Output the (X, Y) coordinate of the center of the cell containing the given text.  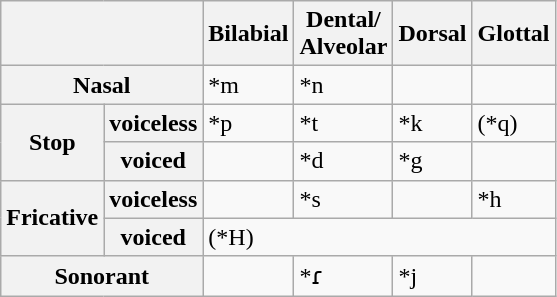
*t (344, 123)
Glottal (514, 34)
*h (514, 199)
*s (344, 199)
Dental/Alveolar (344, 34)
*g (432, 161)
(*H) (379, 237)
*k (432, 123)
*p (248, 123)
*d (344, 161)
*m (248, 85)
Bilabial (248, 34)
Stop (52, 142)
Fricative (52, 218)
Sonorant (102, 276)
*ɾ (344, 276)
Dorsal (432, 34)
*j (432, 276)
*n (344, 85)
Nasal (102, 85)
(*q) (514, 123)
